Return the [x, y] coordinate for the center point of the cell that contains the specified text.  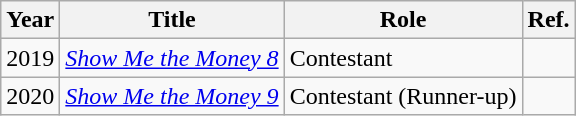
Show Me the Money 9 [172, 96]
Title [172, 20]
Contestant [403, 58]
Ref. [548, 20]
Year [30, 20]
Contestant (Runner-up) [403, 96]
Role [403, 20]
Show Me the Money 8 [172, 58]
2019 [30, 58]
2020 [30, 96]
